Return the [x, y] coordinate for the center point of the cell that contains the specified text.  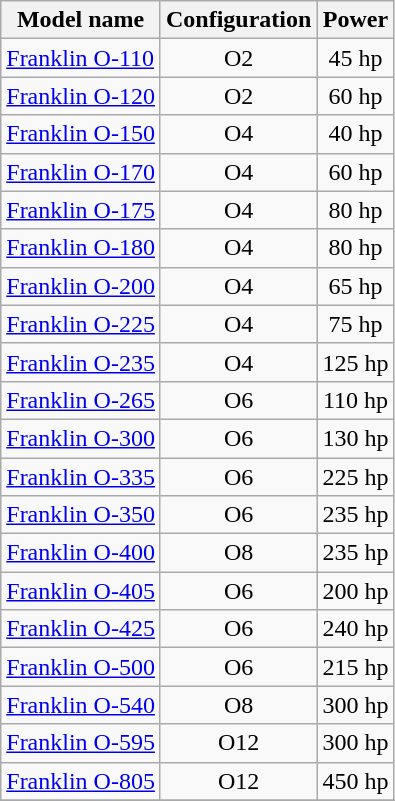
Franklin O-540 [81, 705]
Franklin O-335 [81, 477]
Franklin O-200 [81, 286]
215 hp [356, 667]
Franklin O-300 [81, 438]
Configuration [238, 20]
40 hp [356, 134]
Franklin O-805 [81, 781]
200 hp [356, 591]
Franklin O-110 [81, 58]
450 hp [356, 781]
240 hp [356, 629]
130 hp [356, 438]
Franklin O-120 [81, 96]
Power [356, 20]
45 hp [356, 58]
Franklin O-150 [81, 134]
Franklin O-235 [81, 362]
Franklin O-170 [81, 172]
Franklin O-500 [81, 667]
65 hp [356, 286]
Franklin O-265 [81, 400]
225 hp [356, 477]
Franklin O-425 [81, 629]
125 hp [356, 362]
Franklin O-180 [81, 248]
Franklin O-225 [81, 324]
Franklin O-595 [81, 743]
Franklin O-405 [81, 591]
75 hp [356, 324]
Franklin O-350 [81, 515]
Franklin O-400 [81, 553]
Franklin O-175 [81, 210]
Model name [81, 20]
110 hp [356, 400]
